Search for the cell housing the specified text and yield its [x, y] center coordinate. 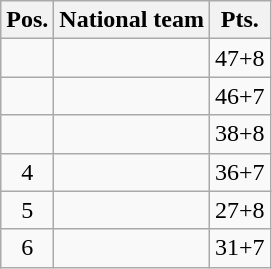
Pos. [28, 20]
Pts. [240, 20]
47+8 [240, 58]
27+8 [240, 210]
31+7 [240, 248]
4 [28, 172]
36+7 [240, 172]
38+8 [240, 134]
National team [132, 20]
5 [28, 210]
6 [28, 248]
46+7 [240, 96]
